Identify which cell holds the provided text, then report its [x, y] central coordinate. 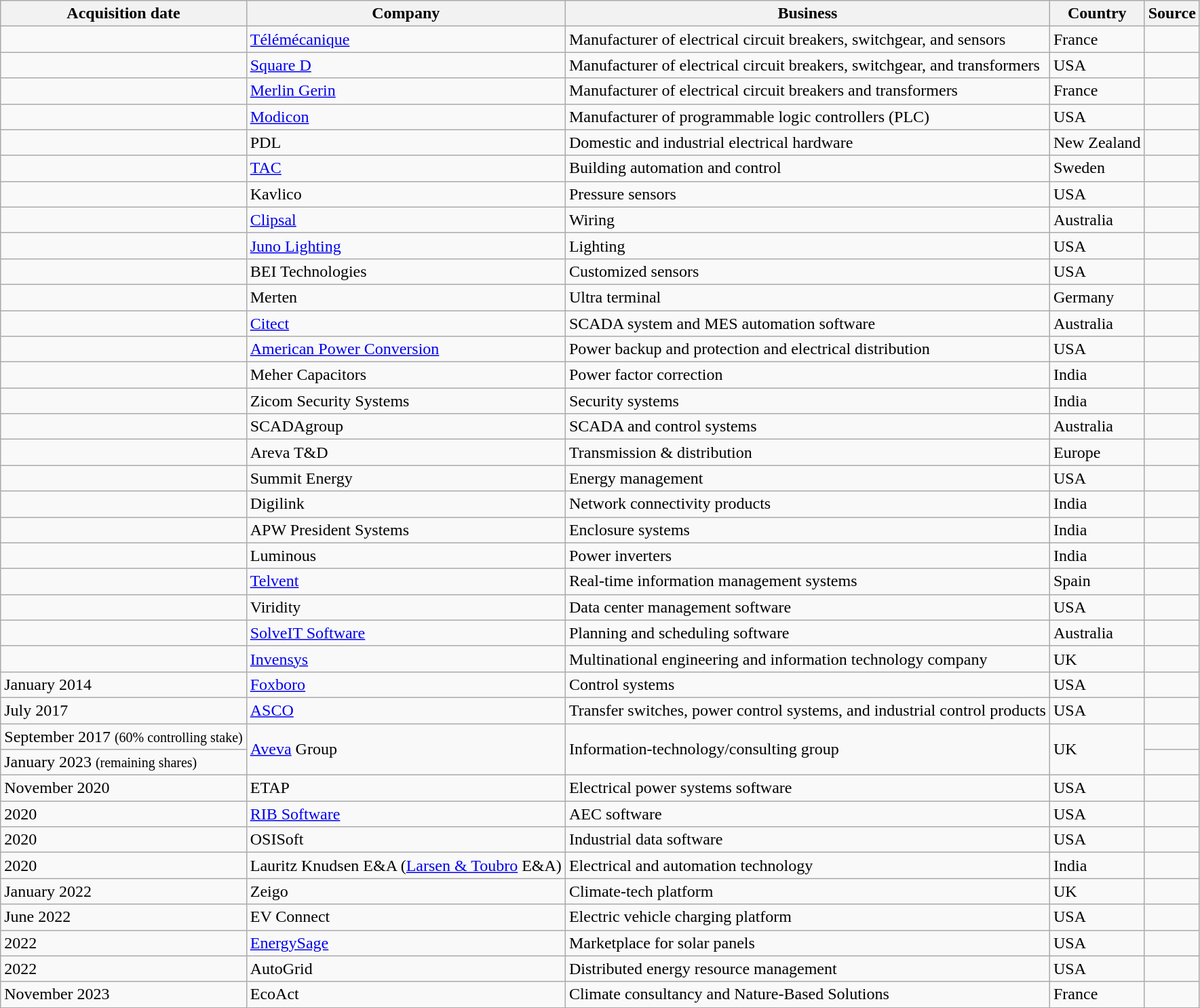
Spain [1097, 581]
Building automation and control [807, 168]
Summit Energy [406, 478]
Power inverters [807, 556]
Transmission & distribution [807, 452]
Electric vehicle charging platform [807, 917]
SCADAgroup [406, 427]
Lauritz Knudsen E&A (Larsen & Toubro E&A) [406, 866]
June 2022 [123, 917]
Distributed energy resource management [807, 969]
January 2014 [123, 684]
OSISoft [406, 840]
Acquisition date [123, 14]
EV Connect [406, 917]
New Zealand [1097, 142]
Foxboro [406, 684]
Europe [1097, 452]
Business [807, 14]
Manufacturer of electrical circuit breakers and transformers [807, 91]
AutoGrid [406, 969]
Merten [406, 297]
January 2022 [123, 891]
Source [1172, 14]
Aveva Group [406, 749]
Industrial data software [807, 840]
SolveIT Software [406, 633]
APW President Systems [406, 530]
TAC [406, 168]
Marketplace for solar panels [807, 943]
Domestic and industrial electrical hardware [807, 142]
RIB Software [406, 814]
Germany [1097, 297]
Ultra terminal [807, 297]
Planning and scheduling software [807, 633]
SCADA system and MES automation software [807, 324]
July 2017 [123, 710]
Enclosure systems [807, 530]
Télémécanique [406, 39]
Electrical and automation technology [807, 866]
Energy management [807, 478]
BEI Technologies [406, 271]
Power factor correction [807, 375]
Data center management software [807, 607]
Manufacturer of electrical circuit breakers, switchgear, and transformers [807, 65]
Climate-tech platform [807, 891]
Power backup and protection and electrical distribution [807, 349]
Modicon [406, 117]
September 2017 (60% controlling stake) [123, 736]
November 2023 [123, 994]
Luminous [406, 556]
Pressure sensors [807, 194]
ASCO [406, 710]
Customized sensors [807, 271]
Viridity [406, 607]
ETAP [406, 788]
Multinational engineering and information technology company [807, 659]
Manufacturer of electrical circuit breakers, switchgear, and sensors [807, 39]
EcoAct [406, 994]
November 2020 [123, 788]
Lighting [807, 246]
Company [406, 14]
Digilink [406, 504]
Clipsal [406, 220]
Juno Lighting [406, 246]
Zicom Security Systems [406, 401]
Zeigo [406, 891]
AEC software [807, 814]
Control systems [807, 684]
Real-time information management systems [807, 581]
Climate consultancy and Nature-Based Solutions [807, 994]
Merlin Gerin [406, 91]
Security systems [807, 401]
Telvent [406, 581]
Transfer switches, power control systems, and industrial control products [807, 710]
January 2023 (remaining shares) [123, 762]
Citect [406, 324]
American Power Conversion [406, 349]
Sweden [1097, 168]
Country [1097, 14]
EnergySage [406, 943]
Electrical power systems software [807, 788]
Invensys [406, 659]
SCADA and control systems [807, 427]
Wiring [807, 220]
Kavlico [406, 194]
Areva T&D [406, 452]
Manufacturer of programmable logic controllers (PLC) [807, 117]
Square D [406, 65]
PDL [406, 142]
Information-technology/consulting group [807, 749]
Network connectivity products [807, 504]
Meher Capacitors [406, 375]
